Find where the given text appears and provide that cell's center as [x, y] coordinate. 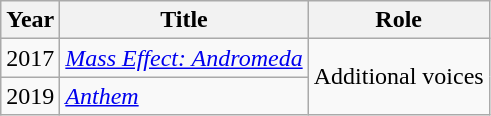
Year [30, 20]
Additional voices [398, 77]
2019 [30, 96]
Title [184, 20]
Mass Effect: Andromeda [184, 58]
Anthem [184, 96]
Role [398, 20]
2017 [30, 58]
